Determine the [X, Y] coordinate at the center of the cell enclosing the given text.  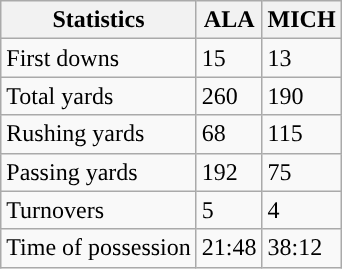
ALA [229, 20]
First downs [99, 58]
5 [229, 210]
21:48 [229, 248]
Rushing yards [99, 134]
4 [302, 210]
Statistics [99, 20]
Total yards [99, 96]
115 [302, 134]
192 [229, 172]
68 [229, 134]
75 [302, 172]
Passing yards [99, 172]
190 [302, 96]
15 [229, 58]
MICH [302, 20]
Turnovers [99, 210]
38:12 [302, 248]
Time of possession [99, 248]
13 [302, 58]
260 [229, 96]
